Return (X, Y) of the center of cell containing provided text 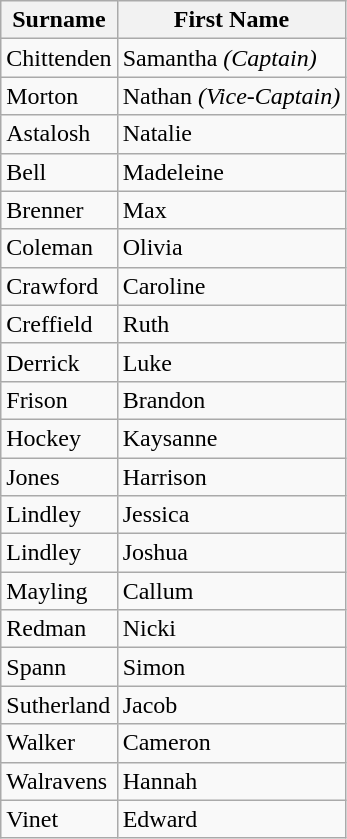
Cameron (232, 743)
Redman (59, 629)
Madeleine (232, 172)
Jacob (232, 705)
Natalie (232, 134)
Ruth (232, 324)
Crawford (59, 286)
Jessica (232, 515)
Caroline (232, 286)
Surname (59, 20)
Walravens (59, 781)
First Name (232, 20)
Nathan (Vice-Captain) (232, 96)
Brandon (232, 400)
Derrick (59, 362)
Creffield (59, 324)
Brenner (59, 210)
Luke (232, 362)
Harrison (232, 477)
Hannah (232, 781)
Frison (59, 400)
Mayling (59, 591)
Callum (232, 591)
Olivia (232, 248)
Morton (59, 96)
Samantha (Captain) (232, 58)
Walker (59, 743)
Bell (59, 172)
Hockey (59, 438)
Coleman (59, 248)
Astalosh (59, 134)
Nicki (232, 629)
Chittenden (59, 58)
Max (232, 210)
Joshua (232, 553)
Simon (232, 667)
Vinet (59, 819)
Spann (59, 667)
Sutherland (59, 705)
Edward (232, 819)
Kaysanne (232, 438)
Jones (59, 477)
